Locate the cell with the specified text and output its [x, y] center coordinate. 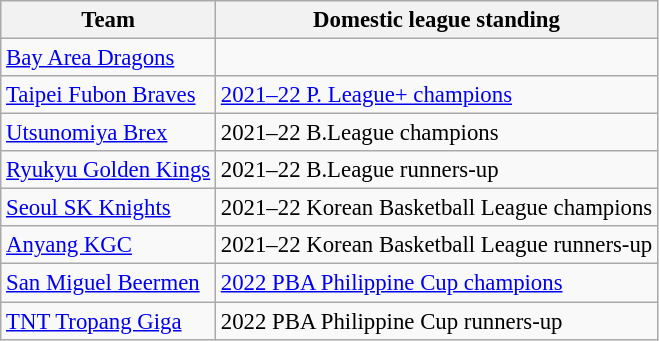
San Miguel Beermen [108, 283]
Bay Area Dragons [108, 58]
Team [108, 20]
TNT Tropang Giga [108, 321]
Utsunomiya Brex [108, 133]
2021–22 P. League+ champions [436, 95]
2021–22 B.League runners-up [436, 170]
2022 PBA Philippine Cup runners-up [436, 321]
Anyang KGC [108, 245]
2021–22 Korean Basketball League runners-up [436, 245]
Ryukyu Golden Kings [108, 170]
Domestic league standing [436, 20]
2021–22 B.League champions [436, 133]
Taipei Fubon Braves [108, 95]
Seoul SK Knights [108, 208]
2021–22 Korean Basketball League champions [436, 208]
2022 PBA Philippine Cup champions [436, 283]
